Search for the cell housing the specified text and yield its (X, Y) center coordinate. 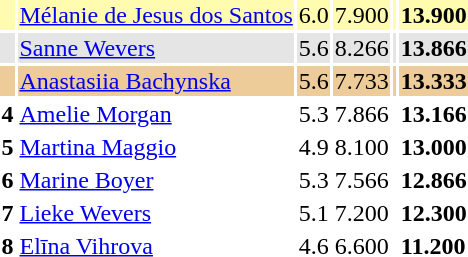
4 (8, 114)
13.166 (434, 114)
7.866 (362, 114)
7.200 (362, 213)
Mélanie de Jesus dos Santos (156, 15)
12.300 (434, 213)
5.1 (314, 213)
12.866 (434, 180)
Amelie Morgan (156, 114)
4.9 (314, 147)
6.0 (314, 15)
Martina Maggio (156, 147)
Lieke Wevers (156, 213)
8.100 (362, 147)
8.266 (362, 48)
13.866 (434, 48)
13.000 (434, 147)
Anastasiia Bachynska (156, 81)
6 (8, 180)
13.900 (434, 15)
7 (8, 213)
7.566 (362, 180)
Marine Boyer (156, 180)
13.333 (434, 81)
5 (8, 147)
7.733 (362, 81)
7.900 (362, 15)
Sanne Wevers (156, 48)
